Find where the given text appears and provide that cell's center as (x, y) coordinate. 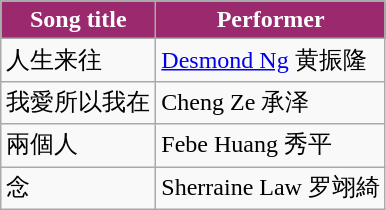
Song title (78, 20)
Desmond Ng 黄振隆 (271, 60)
Sherraine Law 罗翊綺 (271, 188)
Performer (271, 20)
我愛所以我在 (78, 102)
Febe Huang 秀平 (271, 146)
兩個人 (78, 146)
人生来往 (78, 60)
Cheng Ze 承泽 (271, 102)
念 (78, 188)
